Provide the (X, Y) coordinate of the cell's center where the given text is located.  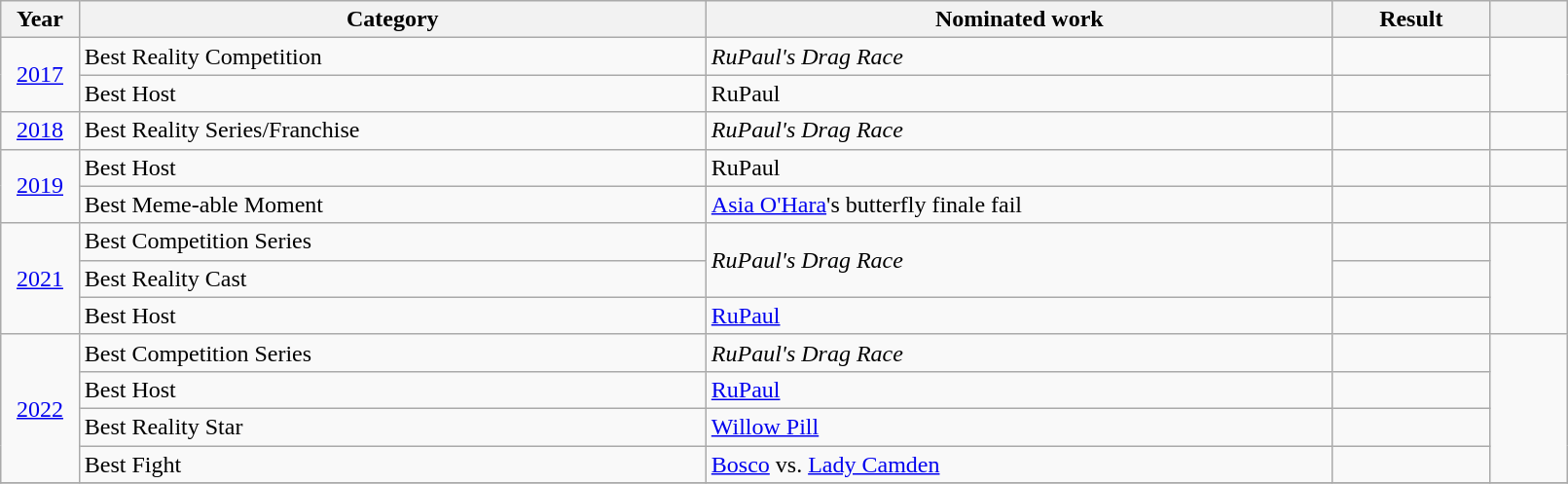
Bosco vs. Lady Camden (1019, 465)
Best Reality Star (392, 427)
Nominated work (1019, 19)
2019 (40, 186)
2022 (40, 408)
Best Reality Competition (392, 56)
Category (392, 19)
2017 (40, 75)
2018 (40, 130)
Best Reality Cast (392, 279)
Year (40, 19)
Best Meme-able Moment (392, 205)
Best Fight (392, 465)
Willow Pill (1019, 427)
Best Reality Series/Franchise (392, 130)
2021 (40, 279)
Result (1411, 19)
Asia O'Hara's butterfly finale fail (1019, 205)
